Extract the [X, Y] coordinate from the center of the cell holding the provided text.  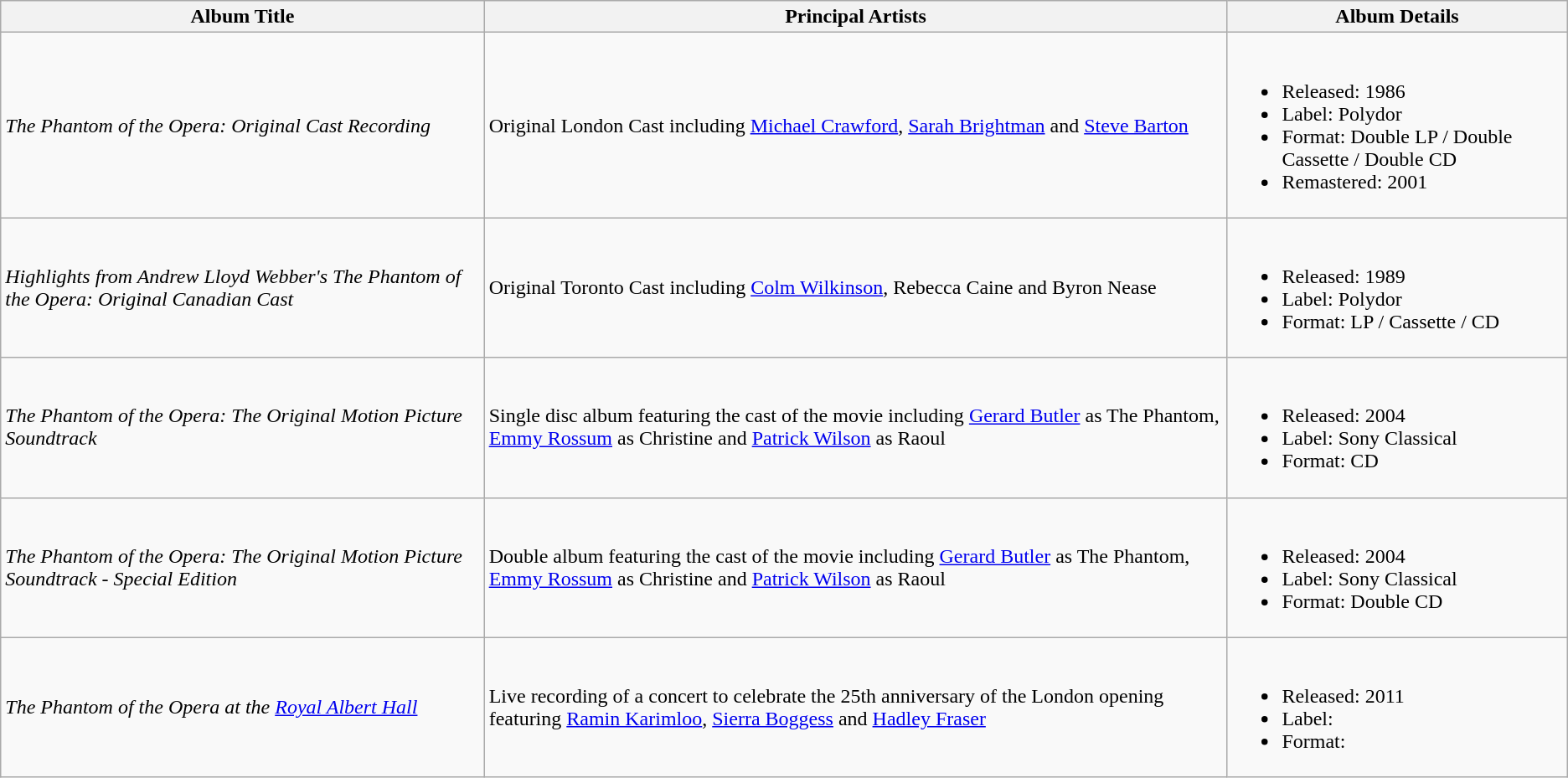
Principal Artists [856, 17]
Album Details [1397, 17]
Double album featuring the cast of the movie including Gerard Butler as The Phantom, Emmy Rossum as Christine and Patrick Wilson as Raoul [856, 568]
Released: 2004Label: Sony ClassicalFormat: CD [1397, 427]
Released: 1989Label: PolydorFormat: LP / Cassette / CD [1397, 288]
Album Title [243, 17]
Original London Cast including Michael Crawford, Sarah Brightman and Steve Barton [856, 126]
Released: 2004Label: Sony ClassicalFormat: Double CD [1397, 568]
The Phantom of the Opera: The Original Motion Picture Soundtrack - Special Edition [243, 568]
Highlights from Andrew Lloyd Webber's The Phantom of the Opera: Original Canadian Cast [243, 288]
The Phantom of the Opera: The Original Motion Picture Soundtrack [243, 427]
The Phantom of the Opera at the Royal Albert Hall [243, 707]
Live recording of a concert to celebrate the 25th anniversary of the London opening featuring Ramin Karimloo, Sierra Boggess and Hadley Fraser [856, 707]
The Phantom of the Opera: Original Cast Recording [243, 126]
Released: 1986Label: PolydorFormat: Double LP / Double Cassette / Double CDRemastered: 2001 [1397, 126]
Released: 2011Label:Format: [1397, 707]
Single disc album featuring the cast of the movie including Gerard Butler as The Phantom, Emmy Rossum as Christine and Patrick Wilson as Raoul [856, 427]
Original Toronto Cast including Colm Wilkinson, Rebecca Caine and Byron Nease [856, 288]
